Return the (x, y) coordinate for the center point of the cell that contains the specified text.  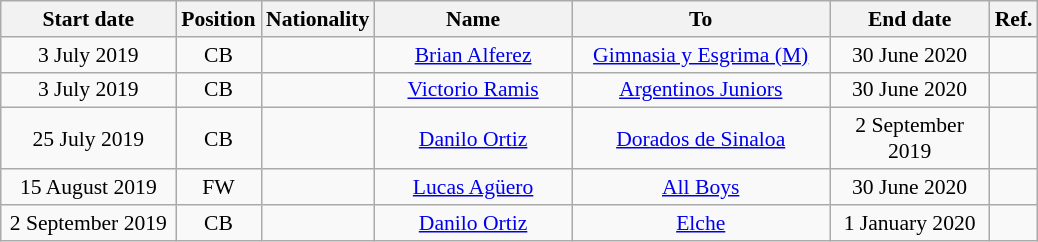
Start date (88, 19)
Lucas Agüero (473, 187)
Dorados de Sinaloa (701, 138)
Name (473, 19)
Brian Alferez (473, 55)
To (701, 19)
Elche (701, 223)
Ref. (1014, 19)
Position (218, 19)
1 January 2020 (910, 223)
25 July 2019 (88, 138)
Victorio Ramis (473, 90)
All Boys (701, 187)
Nationality (318, 19)
End date (910, 19)
15 August 2019 (88, 187)
Argentinos Juniors (701, 90)
FW (218, 187)
Gimnasia y Esgrima (M) (701, 55)
